Capture the cell that displays the provided text and extract its [X, Y] central coordinate. 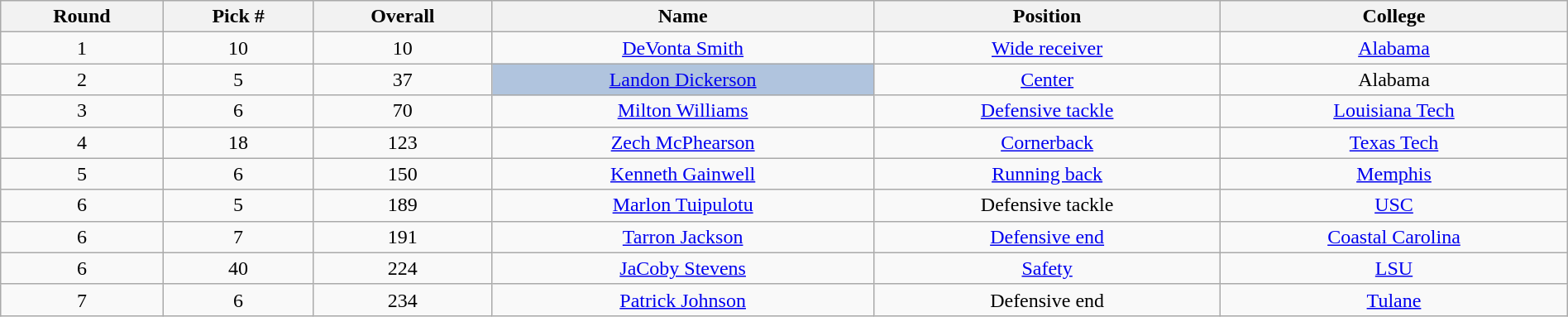
18 [238, 142]
1 [82, 48]
191 [403, 237]
Cornerback [1047, 142]
4 [82, 142]
37 [403, 79]
3 [82, 111]
189 [403, 205]
USC [1394, 205]
Marlon Tuipulotu [683, 205]
Louisiana Tech [1394, 111]
Pick # [238, 17]
Running back [1047, 174]
224 [403, 268]
40 [238, 268]
Round [82, 17]
JaCoby Stevens [683, 268]
Tarron Jackson [683, 237]
70 [403, 111]
234 [403, 300]
Zech McPhearson [683, 142]
Patrick Johnson [683, 300]
Name [683, 17]
Wide receiver [1047, 48]
Coastal Carolina [1394, 237]
Landon Dickerson [683, 79]
150 [403, 174]
Tulane [1394, 300]
2 [82, 79]
Position [1047, 17]
College [1394, 17]
Texas Tech [1394, 142]
Memphis [1394, 174]
Safety [1047, 268]
Overall [403, 17]
123 [403, 142]
LSU [1394, 268]
DeVonta Smith [683, 48]
Milton Williams [683, 111]
Center [1047, 79]
Kenneth Gainwell [683, 174]
